Extract the (X, Y) coordinate from the center of the cell holding the provided text.  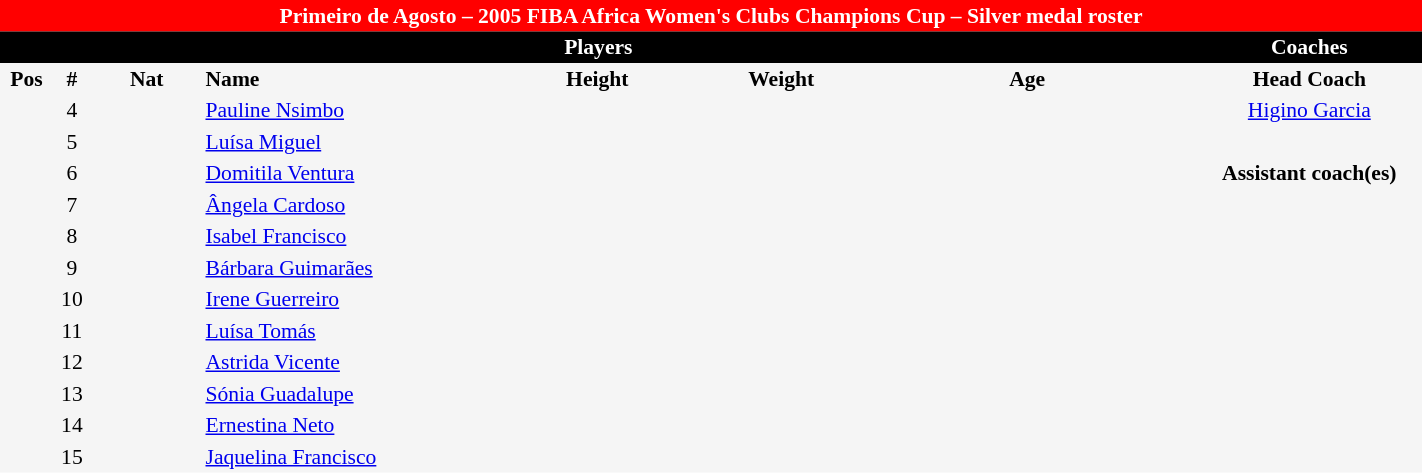
Jaquelina Francisco (346, 457)
Pos (26, 79)
13 (72, 394)
Ângela Cardoso (346, 205)
Bárbara Guimarães (346, 268)
15 (72, 457)
Head Coach (1310, 79)
Primeiro de Agosto – 2005 FIBA Africa Women's Clubs Champions Cup – Silver medal roster (711, 16)
Height (598, 79)
Assistant coach(es) (1310, 174)
6 (72, 174)
Sónia Guadalupe (346, 394)
Domitila Ventura (346, 174)
Coaches (1310, 48)
Ernestina Neto (346, 426)
5 (72, 142)
Name (346, 79)
10 (72, 300)
Irene Guerreiro (346, 300)
Luísa Miguel (346, 142)
Higino Garcia (1310, 110)
4 (72, 110)
Players (598, 48)
Astrida Vicente (346, 362)
7 (72, 205)
Pauline Nsimbo (346, 110)
Isabel Francisco (346, 236)
Age (1028, 79)
Weight (782, 79)
8 (72, 236)
Nat (147, 79)
# (72, 79)
Luísa Tomás (346, 331)
9 (72, 268)
11 (72, 331)
14 (72, 426)
12 (72, 362)
